Provide the (X, Y) coordinate of the cell's center where the given text is located.  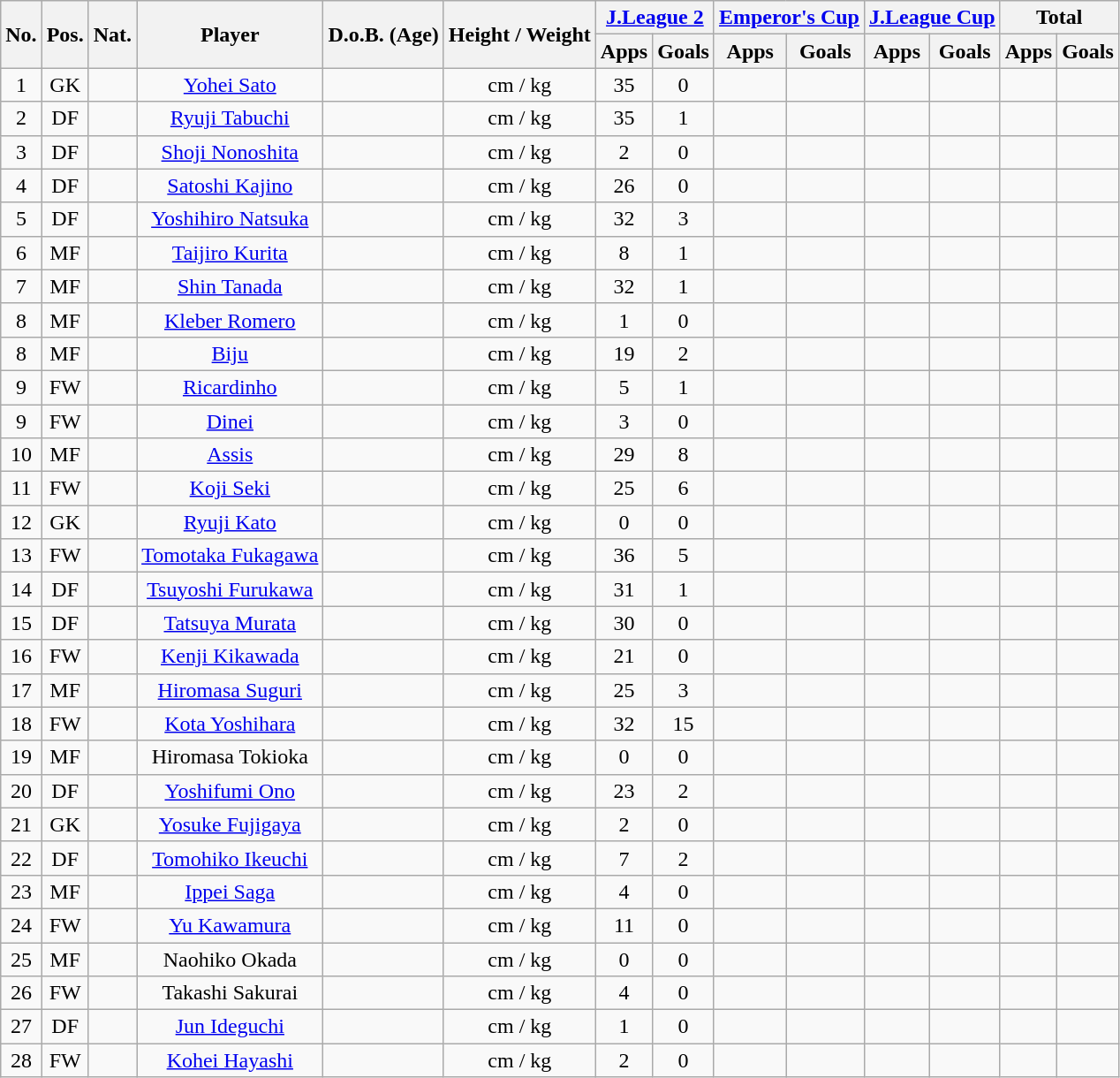
24 (21, 925)
Total (1059, 18)
Jun Ideguchi (230, 1027)
Yoshihiro Natsuka (230, 219)
Ryuji Kato (230, 522)
Player (230, 34)
Ricardinho (230, 387)
Emperor's Cup (789, 18)
Hiromasa Tokioka (230, 757)
Pos. (65, 34)
D.o.B. (Age) (383, 34)
27 (21, 1027)
Biju (230, 353)
Shin Tanada (230, 286)
Ryuji Tabuchi (230, 118)
31 (624, 589)
22 (21, 858)
Dinei (230, 421)
No. (21, 34)
12 (21, 522)
29 (624, 455)
J.League 2 (655, 18)
Yohei Sato (230, 85)
Height / Weight (519, 34)
14 (21, 589)
Tsuyoshi Furukawa (230, 589)
Shoji Nonoshita (230, 152)
28 (21, 1060)
Kleber Romero (230, 320)
10 (21, 455)
30 (624, 623)
13 (21, 556)
Satoshi Kajino (230, 186)
Takashi Sakurai (230, 993)
Yosuke Fujigaya (230, 824)
Kenji Kikawada (230, 657)
Assis (230, 455)
36 (624, 556)
Tomohiko Ikeuchi (230, 858)
Koji Seki (230, 489)
Yu Kawamura (230, 925)
20 (21, 791)
Hiromasa Suguri (230, 690)
Kota Yoshihara (230, 724)
18 (21, 724)
Nat. (112, 34)
Naohiko Okada (230, 959)
Kohei Hayashi (230, 1060)
J.League Cup (932, 18)
Taijiro Kurita (230, 253)
Tomotaka Fukagawa (230, 556)
Ippei Saga (230, 892)
Yoshifumi Ono (230, 791)
Tatsuya Murata (230, 623)
17 (21, 690)
16 (21, 657)
